Extract the (X, Y) coordinate from the center of the cell holding the provided text.  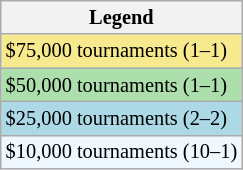
$25,000 tournaments (2–2) (122, 118)
$10,000 tournaments (10–1) (122, 152)
$75,000 tournaments (1–1) (122, 51)
$50,000 tournaments (1–1) (122, 85)
Legend (122, 17)
